Capture the cell that displays the provided text and extract its (X, Y) central coordinate. 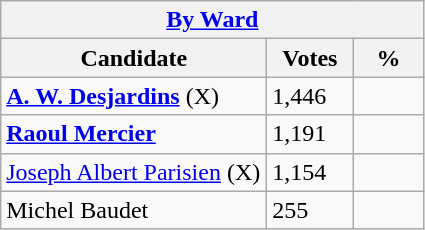
Michel Baudet (134, 210)
Raoul Mercier (134, 134)
A. W. Desjardins (X) (134, 96)
By Ward (212, 20)
1,191 (310, 134)
255 (310, 210)
Joseph Albert Parisien (X) (134, 172)
1,154 (310, 172)
1,446 (310, 96)
Votes (310, 58)
Candidate (134, 58)
% (388, 58)
